For the text-containing cell, return its midpoint in (X, Y) coordinate format. 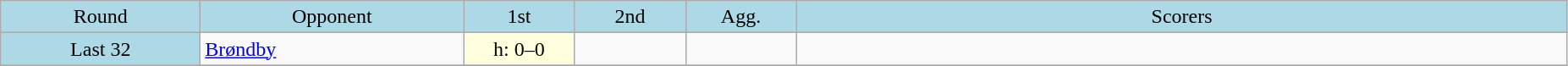
Scorers (1181, 17)
1st (520, 17)
Agg. (741, 17)
Round (101, 17)
h: 0–0 (520, 49)
Brøndby (332, 49)
Last 32 (101, 49)
Opponent (332, 17)
2nd (630, 17)
